Determine the (X, Y) coordinate at the center of the cell enclosing the given text.  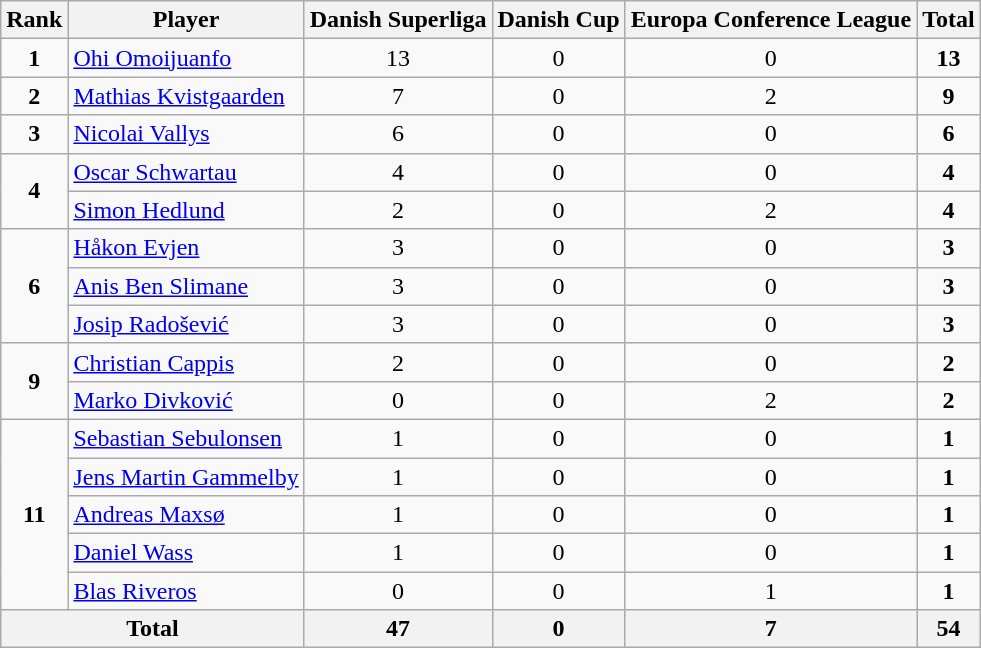
Nicolai Vallys (186, 134)
54 (949, 629)
Ohi Omoijuanfo (186, 58)
Danish Cup (558, 20)
Marko Divković (186, 400)
Anis Ben Slimane (186, 286)
Blas Riveros (186, 591)
47 (398, 629)
Danish Superliga (398, 20)
Mathias Kvistgaarden (186, 96)
Rank (34, 20)
Europa Conference League (770, 20)
Simon Hedlund (186, 210)
Andreas Maxsø (186, 515)
11 (34, 514)
Daniel Wass (186, 553)
Sebastian Sebulonsen (186, 438)
Josip Radošević (186, 324)
Oscar Schwartau (186, 172)
Håkon Evjen (186, 248)
Jens Martin Gammelby (186, 477)
Christian Cappis (186, 362)
Player (186, 20)
